Find where the given text appears and provide that cell's center as (X, Y) coordinate. 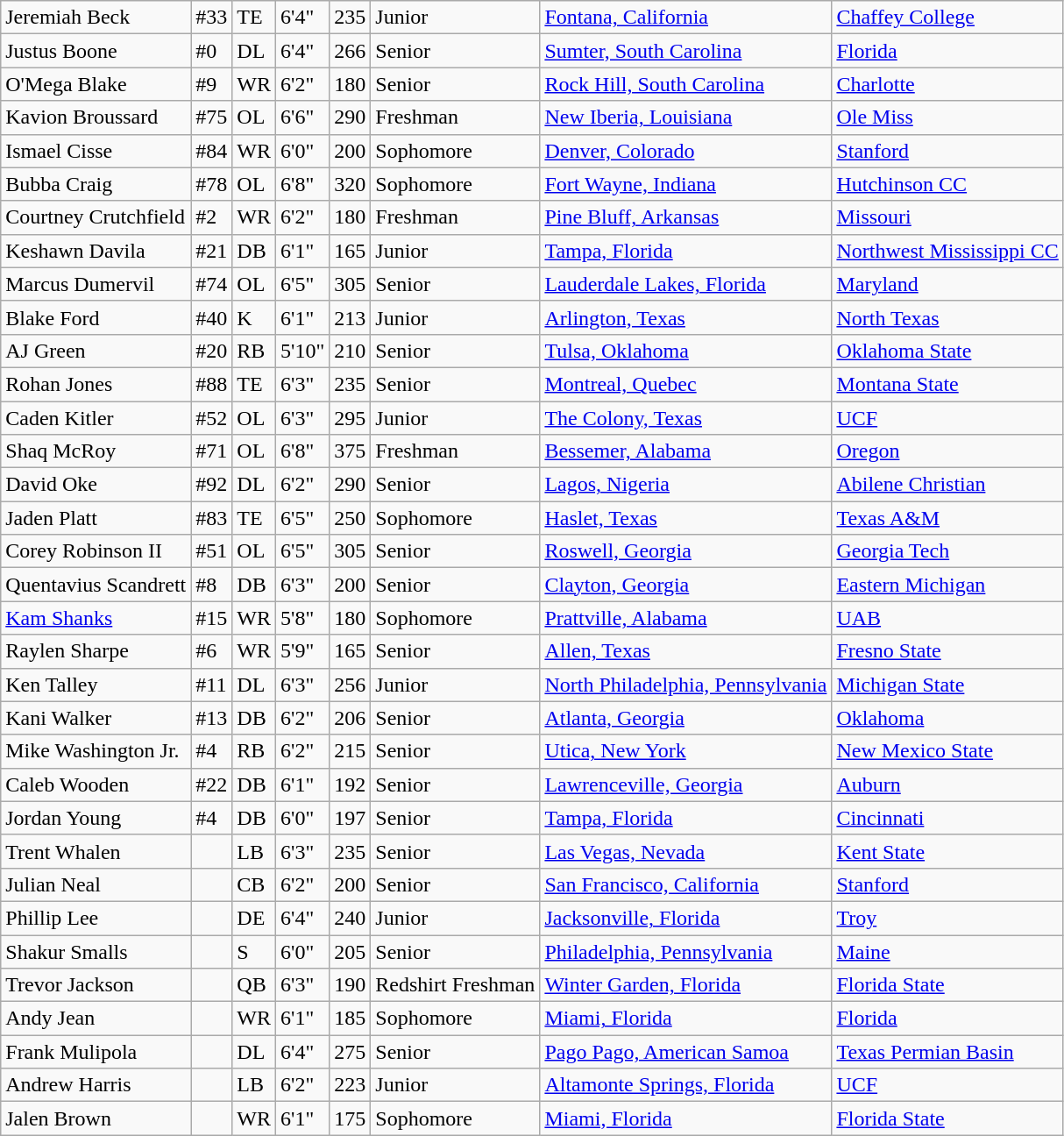
Kavion Broussard (96, 117)
Caleb Wooden (96, 785)
Las Vegas, Nevada (685, 851)
Prattville, Alabama (685, 618)
#8 (212, 585)
New Mexico State (947, 751)
Jordan Young (96, 818)
Kam Shanks (96, 618)
Clayton, Georgia (685, 585)
O'Mega Blake (96, 84)
Rohan Jones (96, 384)
206 (351, 718)
Montana State (947, 384)
Lagos, Nigeria (685, 485)
Abilene Christian (947, 485)
6'6" (303, 117)
#13 (212, 718)
192 (351, 785)
Rock Hill, South Carolina (685, 84)
Bessemer, Alabama (685, 451)
Chaffey College (947, 18)
250 (351, 518)
240 (351, 918)
Roswell, Georgia (685, 551)
#20 (212, 351)
Utica, New York (685, 751)
Auburn (947, 785)
Northwest Mississippi CC (947, 251)
5'8" (303, 618)
Raylen Sharpe (96, 651)
205 (351, 951)
Julian Neal (96, 884)
Haslet, Texas (685, 518)
Oklahoma (947, 718)
Texas Permian Basin (947, 1052)
Fort Wayne, Indiana (685, 184)
#22 (212, 785)
Georgia Tech (947, 551)
UAB (947, 618)
North Texas (947, 317)
Denver, Colorado (685, 151)
New Iberia, Louisiana (685, 117)
5'10" (303, 351)
Blake Ford (96, 317)
Jacksonville, Florida (685, 918)
Michigan State (947, 685)
Fontana, California (685, 18)
#11 (212, 685)
Fresno State (947, 651)
Hutchinson CC (947, 184)
295 (351, 418)
Maryland (947, 284)
K (254, 317)
#15 (212, 618)
Lauderdale Lakes, Florida (685, 284)
#33 (212, 18)
North Philadelphia, Pennsylvania (685, 685)
210 (351, 351)
Jalen Brown (96, 1118)
Justus Boone (96, 51)
Tulsa, Oklahoma (685, 351)
Altamonte Springs, Florida (685, 1085)
213 (351, 317)
Bubba Craig (96, 184)
Shaq McRoy (96, 451)
Troy (947, 918)
Jeremiah Beck (96, 18)
Winter Garden, Florida (685, 985)
Keshawn Davila (96, 251)
Mike Washington Jr. (96, 751)
Lawrenceville, Georgia (685, 785)
Atlanta, Georgia (685, 718)
Kent State (947, 851)
Ken Talley (96, 685)
Sumter, South Carolina (685, 51)
275 (351, 1052)
Redshirt Freshman (456, 985)
Eastern Michigan (947, 585)
Trent Whalen (96, 851)
320 (351, 184)
Phillip Lee (96, 918)
#51 (212, 551)
Montreal, Quebec (685, 384)
197 (351, 818)
Maine (947, 951)
CB (254, 884)
The Colony, Texas (685, 418)
Philadelphia, Pennsylvania (685, 951)
AJ Green (96, 351)
Marcus Dumervil (96, 284)
#2 (212, 217)
#52 (212, 418)
Frank Mulipola (96, 1052)
Andy Jean (96, 1019)
5'9" (303, 651)
223 (351, 1085)
Ole Miss (947, 117)
Caden Kitler (96, 418)
Oregon (947, 451)
#78 (212, 184)
S (254, 951)
266 (351, 51)
David Oke (96, 485)
215 (351, 751)
#9 (212, 84)
175 (351, 1118)
#6 (212, 651)
#92 (212, 485)
Pago Pago, American Samoa (685, 1052)
Arlington, Texas (685, 317)
Shakur Smalls (96, 951)
DE (254, 918)
Corey Robinson II (96, 551)
Andrew Harris (96, 1085)
#75 (212, 117)
Jaden Platt (96, 518)
#83 (212, 518)
Kani Walker (96, 718)
Trevor Jackson (96, 985)
#84 (212, 151)
185 (351, 1019)
Cincinnati (947, 818)
#21 (212, 251)
Ismael Cisse (96, 151)
Charlotte (947, 84)
Quentavius Scandrett (96, 585)
#40 (212, 317)
#88 (212, 384)
Texas A&M (947, 518)
375 (351, 451)
#74 (212, 284)
256 (351, 685)
Oklahoma State (947, 351)
Courtney Crutchfield (96, 217)
San Francisco, California (685, 884)
#0 (212, 51)
QB (254, 985)
#71 (212, 451)
190 (351, 985)
Pine Bluff, Arkansas (685, 217)
Missouri (947, 217)
Allen, Texas (685, 651)
